Search for the cell housing the specified text and yield its [x, y] center coordinate. 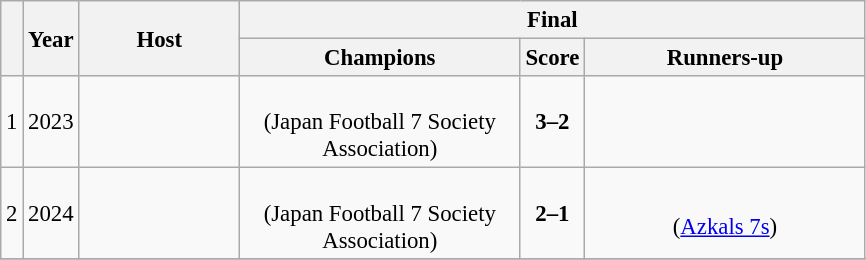
Year [51, 38]
Host [160, 38]
2–1 [552, 214]
(Azkals 7s) [726, 214]
1 [12, 122]
Runners-up [726, 58]
Score [552, 58]
2024 [51, 214]
Champions [380, 58]
2023 [51, 122]
3–2 [552, 122]
2 [12, 214]
Final [552, 20]
